Output the [X, Y] coordinate of the center of the cell containing the given text.  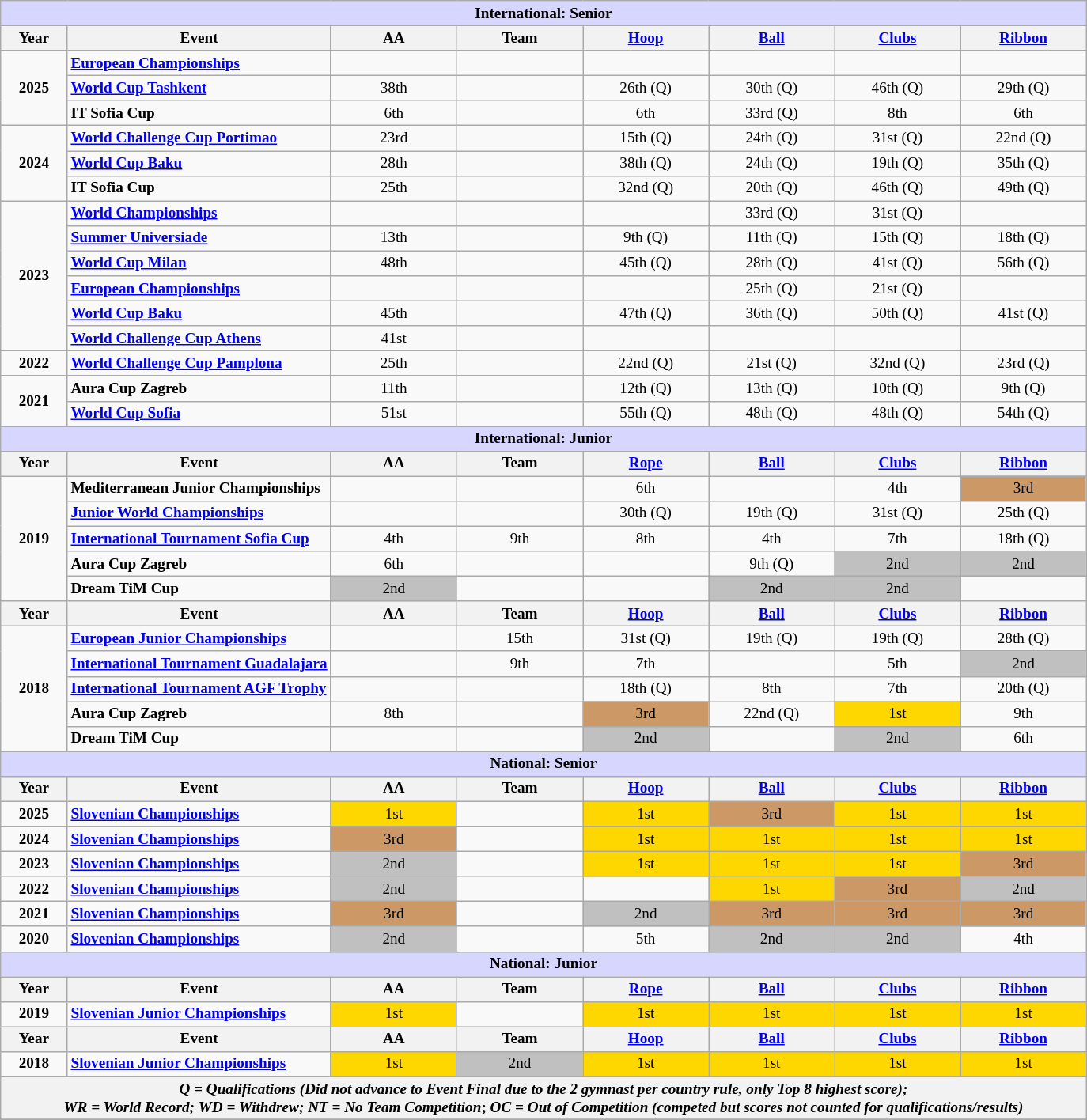
World Challenge Cup Portimao [199, 138]
26th (Q) [646, 88]
International: Senior [543, 13]
29th (Q) [1024, 88]
51st [394, 414]
World Cup Tashkent [199, 88]
55th (Q) [646, 414]
45th (Q) [646, 263]
International Tournament AGF Trophy [199, 689]
World Cup Sofia [199, 414]
23rd [394, 138]
38th [394, 88]
International Tournament Sofia Cup [199, 539]
49th (Q) [1024, 188]
13th (Q) [772, 388]
World Cup Milan [199, 263]
11th (Q) [772, 238]
50th (Q) [897, 313]
35th (Q) [1024, 163]
41st [394, 339]
11th [394, 388]
10th (Q) [897, 388]
56th (Q) [1024, 263]
36th (Q) [772, 313]
47th (Q) [646, 313]
38th (Q) [646, 163]
Junior World Championships [199, 513]
International Tournament Guadalajara [199, 664]
45th [394, 313]
Summer Universiade [199, 238]
World Challenge Cup Athens [199, 339]
2020 [34, 939]
World Challenge Cup Pamplona [199, 364]
23rd (Q) [1024, 364]
15th [519, 639]
12th (Q) [646, 388]
Mediterranean Junior Championships [199, 489]
54th (Q) [1024, 414]
13th [394, 238]
28th [394, 163]
World Championships [199, 214]
48th [394, 263]
National: Junior [543, 964]
National: Senior [543, 764]
International: Junior [543, 438]
European Junior Championships [199, 639]
